Pinpoint the cell where the given text exists, returning its (x, y) midpoint coordinate. 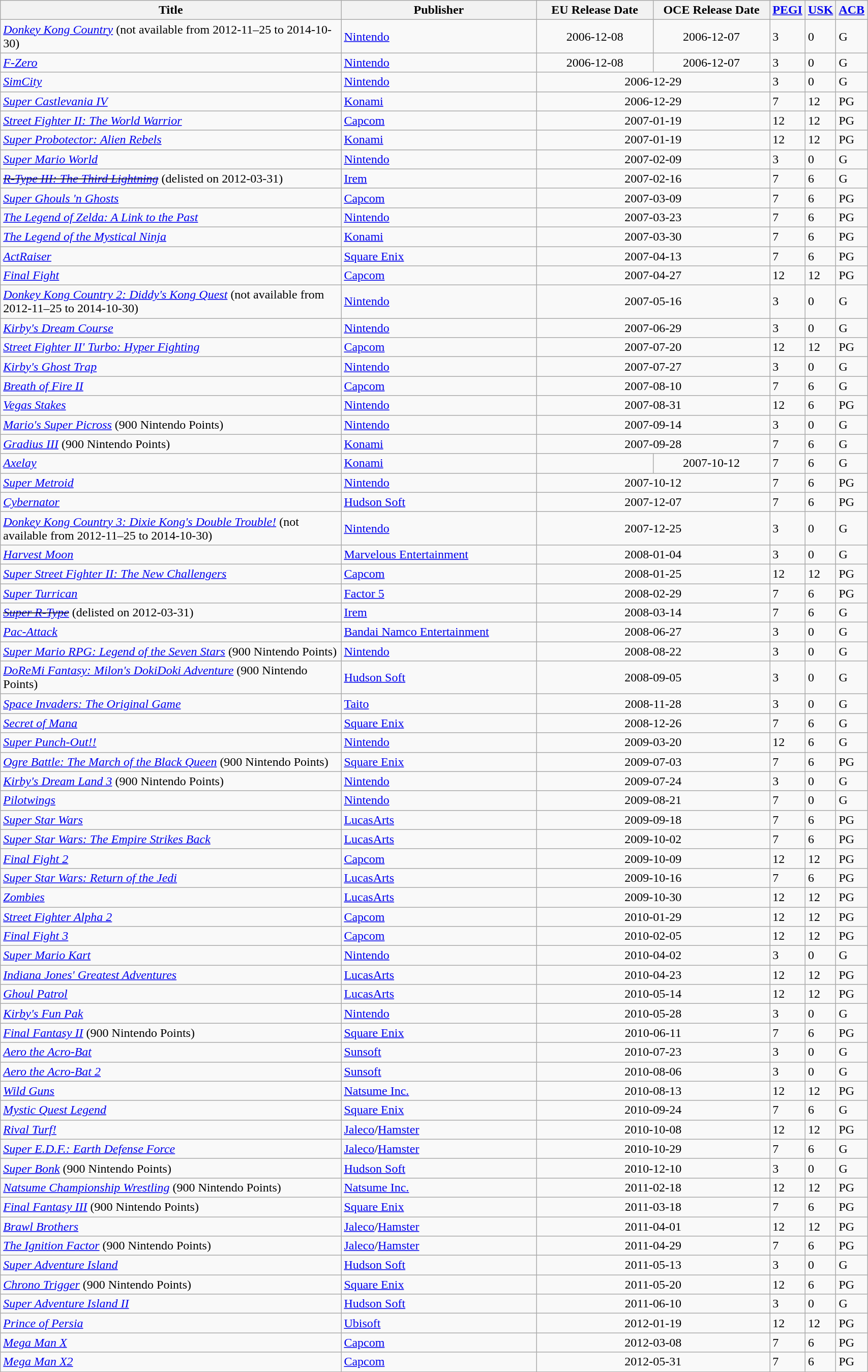
Vegas Stakes (171, 405)
2007-08-10 (653, 386)
2010-10-08 (653, 1129)
2008-09-05 (653, 677)
DoReMi Fantasy: Milon's DokiDoki Adventure (900 Nintendo Points) (171, 677)
2009-03-20 (653, 742)
2008-06-27 (653, 632)
2007-12-07 (653, 502)
2009-07-03 (653, 762)
R-Type III: The Third Lightning (delisted on 2012-03-31) (171, 178)
2007-07-27 (653, 367)
2008-02-29 (653, 593)
2007-04-27 (653, 276)
2007-03-09 (653, 198)
2007-02-09 (653, 159)
Super Probotector: Alien Rebels (171, 140)
2011-06-10 (653, 1304)
2011-05-13 (653, 1265)
Space Invaders: The Original Game (171, 704)
2010-12-10 (653, 1168)
2009-09-18 (653, 820)
Final Fantasy II (900 Nintendo Points) (171, 1033)
Super Adventure Island II (171, 1304)
2008-11-28 (653, 704)
Super E.D.F.: Earth Defense Force (171, 1149)
2007-07-20 (653, 347)
OCE Release Date (711, 10)
2011-03-18 (653, 1207)
2010-08-13 (653, 1091)
Street Fighter II' Turbo: Hyper Fighting (171, 347)
Chrono Trigger (900 Nintendo Points) (171, 1285)
Super R-Type (delisted on 2012-03-31) (171, 613)
Natsume Championship Wrestling (900 Nintendo Points) (171, 1187)
Pac-Attack (171, 632)
PEGI (788, 10)
Super Castlevania IV (171, 101)
2011-02-18 (653, 1187)
2008-03-14 (653, 613)
Super Adventure Island (171, 1265)
2008-08-22 (653, 651)
Super Street Fighter II: The New Challengers (171, 574)
Ghoul Patrol (171, 994)
Ogre Battle: The March of the Black Queen (900 Nintendo Points) (171, 762)
2007-08-31 (653, 405)
2010-04-02 (653, 956)
Rival Turf! (171, 1129)
2007-12-25 (653, 528)
2007-05-16 (653, 302)
Kirby's Ghost Trap (171, 367)
2007-06-29 (653, 328)
2012-01-19 (653, 1323)
Super Ghouls 'n Ghosts (171, 198)
Super Metroid (171, 483)
2008-01-04 (653, 554)
Donkey Kong Country 3: Dixie Kong's Double Trouble! (not available from 2012-11–25 to 2014-10-30) (171, 528)
Wild Guns (171, 1091)
Breath of Fire II (171, 386)
Super Star Wars: Return of the Jedi (171, 878)
Brawl Brothers (171, 1226)
EU Release Date (595, 10)
Super Star Wars (171, 820)
USK (820, 10)
Pilotwings (171, 800)
2011-04-01 (653, 1226)
2007-09-28 (653, 444)
Donkey Kong Country (not available from 2012-11–25 to 2014-10-30) (171, 37)
Kirby's Dream Course (171, 328)
2010-02-05 (653, 936)
Publisher (439, 10)
Super Punch-Out!! (171, 742)
Street Fighter II: The World Warrior (171, 121)
Final Fight 3 (171, 936)
Prince of Persia (171, 1323)
2010-01-29 (653, 917)
The Legend of Zelda: A Link to the Past (171, 217)
Aero the Acro-Bat 2 (171, 1071)
2010-05-28 (653, 1013)
Cybernator (171, 502)
2010-08-06 (653, 1071)
2009-07-24 (653, 781)
2007-04-13 (653, 256)
2008-01-25 (653, 574)
Super Mario World (171, 159)
Gradius III (900 Nintendo Points) (171, 444)
Final Fantasy III (900 Nintendo Points) (171, 1207)
2011-04-29 (653, 1246)
Donkey Kong Country 2: Diddy's Kong Quest (not available from 2012-11–25 to 2014-10-30) (171, 302)
2011-05-20 (653, 1285)
Zombies (171, 897)
Factor 5 (439, 593)
2008-12-26 (653, 723)
2010-05-14 (653, 994)
Kirby's Dream Land 3 (900 Nintendo Points) (171, 781)
Super Star Wars: The Empire Strikes Back (171, 839)
Ubisoft (439, 1323)
Super Bonk (900 Nintendo Points) (171, 1168)
Title (171, 10)
Kirby's Fun Pak (171, 1013)
2010-04-23 (653, 975)
Mega Man X (171, 1343)
2010-10-29 (653, 1149)
2009-10-09 (653, 858)
Indiana Jones' Greatest Adventures (171, 975)
SimCity (171, 82)
2012-05-31 (653, 1362)
2007-02-16 (653, 178)
ActRaiser (171, 256)
Final Fight 2 (171, 858)
The Ignition Factor (900 Nintendo Points) (171, 1246)
Aero the Acro-Bat (171, 1052)
ACB (852, 10)
Street Fighter Alpha 2 (171, 917)
2009-08-21 (653, 800)
2009-10-16 (653, 878)
2010-07-23 (653, 1052)
The Legend of the Mystical Ninja (171, 236)
2012-03-08 (653, 1343)
Taito (439, 704)
Harvest Moon (171, 554)
2009-10-30 (653, 897)
Axelay (171, 463)
Marvelous Entertainment (439, 554)
Super Mario RPG: Legend of the Seven Stars (900 Nintendo Points) (171, 651)
Bandai Namco Entertainment (439, 632)
Mega Man X2 (171, 1362)
Super Turrican (171, 593)
Secret of Mana (171, 723)
2010-09-24 (653, 1110)
Final Fight (171, 276)
2009-10-02 (653, 839)
Mystic Quest Legend (171, 1110)
2010-06-11 (653, 1033)
2007-03-30 (653, 236)
2007-03-23 (653, 217)
F-Zero (171, 63)
Mario's Super Picross (900 Nintendo Points) (171, 425)
2007-09-14 (653, 425)
Super Mario Kart (171, 956)
